Search for the cell housing the specified text and yield its (X, Y) center coordinate. 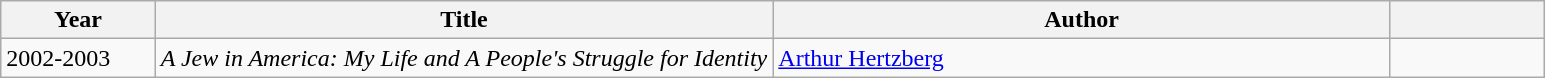
A Jew in America: My Life and A People's Struggle for Identity (464, 58)
2002-2003 (78, 58)
Arthur Hertzberg (1082, 58)
Year (78, 20)
Title (464, 20)
Author (1082, 20)
